Output the (x, y) coordinate of the center of the cell containing the given text.  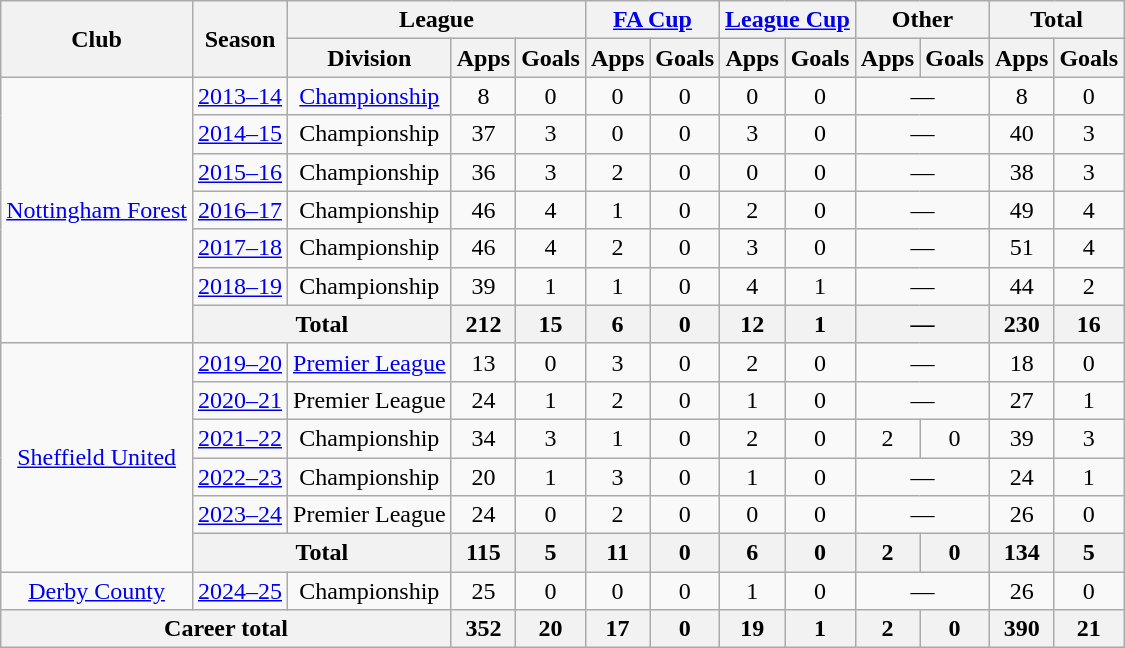
352 (483, 629)
2024–25 (240, 591)
2021–22 (240, 438)
134 (1021, 553)
2020–21 (240, 400)
38 (1021, 172)
2023–24 (240, 515)
17 (617, 629)
390 (1021, 629)
12 (752, 324)
15 (551, 324)
FA Cup (652, 20)
11 (617, 553)
Nottingham Forest (97, 210)
League Cup (788, 20)
2015–16 (240, 172)
2014–15 (240, 134)
25 (483, 591)
2013–14 (240, 96)
2016–17 (240, 210)
19 (752, 629)
2018–19 (240, 286)
115 (483, 553)
44 (1021, 286)
Division (370, 58)
230 (1021, 324)
Season (240, 39)
League (437, 20)
2019–20 (240, 362)
49 (1021, 210)
40 (1021, 134)
27 (1021, 400)
Derby County (97, 591)
37 (483, 134)
21 (1089, 629)
34 (483, 438)
13 (483, 362)
18 (1021, 362)
2022–23 (240, 477)
36 (483, 172)
Sheffield United (97, 457)
2017–18 (240, 248)
212 (483, 324)
16 (1089, 324)
51 (1021, 248)
Other (922, 20)
Career total (226, 629)
Club (97, 39)
